Return the (X, Y) coordinate for the center point of the cell that contains the specified text.  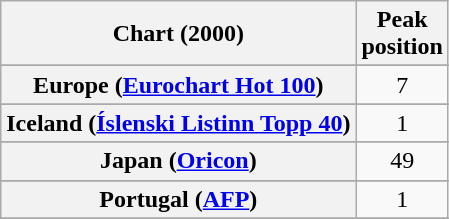
Portugal (AFP) (178, 199)
Peakposition (402, 34)
7 (402, 85)
Japan (Oricon) (178, 161)
Chart (2000) (178, 34)
49 (402, 161)
Europe (Eurochart Hot 100) (178, 85)
Iceland (Íslenski Listinn Topp 40) (178, 123)
